Provide the (x, y) coordinate of the cell's center where the given text is located.  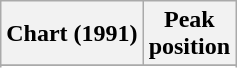
Chart (1991) (72, 34)
Peakposition (189, 34)
